Capture the cell that displays the provided text and extract its [X, Y] central coordinate. 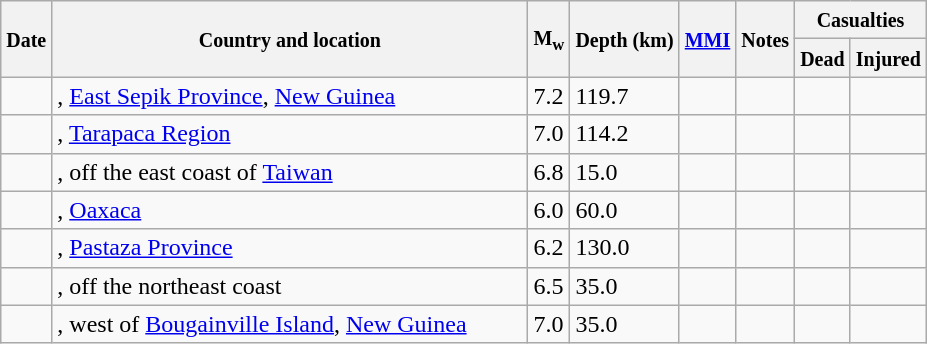
Date [26, 39]
, west of Bougainville Island, New Guinea [290, 324]
MMI [708, 39]
Injured [888, 58]
60.0 [624, 210]
, off the northeast coast [290, 286]
7.2 [549, 96]
Depth (km) [624, 39]
6.8 [549, 172]
, Pastaza Province [290, 248]
, Oaxaca [290, 210]
6.0 [549, 210]
, off the east coast of Taiwan [290, 172]
Notes [766, 39]
6.2 [549, 248]
119.7 [624, 96]
Country and location [290, 39]
6.5 [549, 286]
114.2 [624, 134]
, Tarapaca Region [290, 134]
Dead [823, 58]
130.0 [624, 248]
, East Sepik Province, New Guinea [290, 96]
Mw [549, 39]
Casualties [861, 20]
15.0 [624, 172]
